Return the [x, y] coordinate for the center point of the cell that contains the specified text.  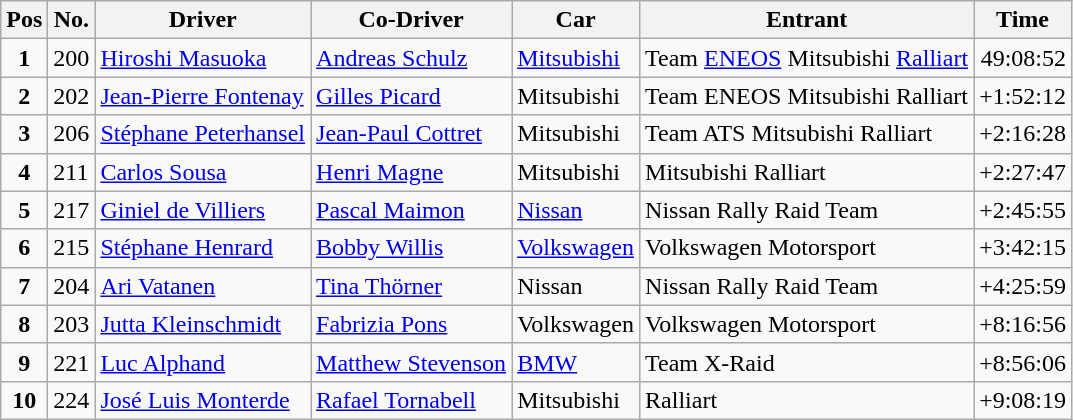
217 [72, 210]
8 [24, 324]
Jean-Paul Cottret [412, 134]
Bobby Willis [412, 248]
Team X-Raid [807, 362]
Luc Alphand [203, 362]
Carlos Sousa [203, 172]
3 [24, 134]
Giniel de Villiers [203, 210]
5 [24, 210]
Time [1023, 20]
Pos [24, 20]
+8:56:06 [1023, 362]
211 [72, 172]
Matthew Stevenson [412, 362]
Henri Magne [412, 172]
Jutta Kleinschmidt [203, 324]
4 [24, 172]
203 [72, 324]
6 [24, 248]
10 [24, 400]
Jean-Pierre Fontenay [203, 96]
200 [72, 58]
1 [24, 58]
Gilles Picard [412, 96]
+1:52:12 [1023, 96]
9 [24, 362]
Rafael Tornabell [412, 400]
Driver [203, 20]
Pascal Maimon [412, 210]
BMW [576, 362]
224 [72, 400]
221 [72, 362]
204 [72, 286]
206 [72, 134]
202 [72, 96]
Tina Thörner [412, 286]
Stéphane Henrard [203, 248]
Ralliart [807, 400]
Ari Vatanen [203, 286]
Mitsubishi Ralliart [807, 172]
49:08:52 [1023, 58]
Co-Driver [412, 20]
215 [72, 248]
Entrant [807, 20]
+3:42:15 [1023, 248]
José Luis Monterde [203, 400]
7 [24, 286]
Car [576, 20]
+8:16:56 [1023, 324]
+2:45:55 [1023, 210]
2 [24, 96]
No. [72, 20]
+4:25:59 [1023, 286]
+2:27:47 [1023, 172]
Stéphane Peterhansel [203, 134]
Hiroshi Masuoka [203, 58]
Andreas Schulz [412, 58]
+2:16:28 [1023, 134]
Team ATS Mitsubishi Ralliart [807, 134]
Fabrizia Pons [412, 324]
+9:08:19 [1023, 400]
